Find where the given text appears and provide that cell's center as [x, y] coordinate. 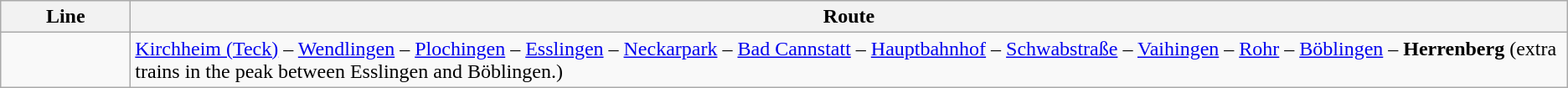
Route [849, 17]
Line [65, 17]
